Search for the cell housing the specified text and yield its (X, Y) center coordinate. 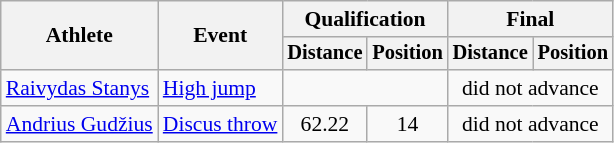
Discus throw (220, 124)
Final (530, 19)
High jump (220, 88)
Qualification (364, 19)
Athlete (80, 36)
62.22 (324, 124)
Andrius Gudžius (80, 124)
14 (407, 124)
Raivydas Stanys (80, 88)
Event (220, 36)
